From the cell containing the given text, extract its center point as (x, y) coordinate. 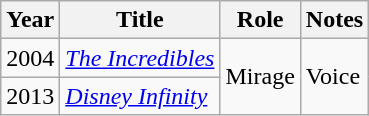
2004 (30, 58)
2013 (30, 96)
Title (140, 20)
Voice (334, 77)
Notes (334, 20)
Year (30, 20)
Mirage (260, 77)
Disney Infinity (140, 96)
The Incredibles (140, 58)
Role (260, 20)
